Extract the [X, Y] coordinate from the center of the cell holding the provided text.  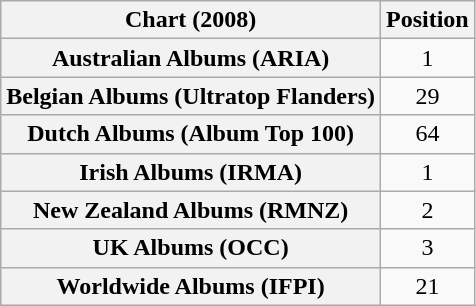
Worldwide Albums (IFPI) [191, 286]
2 [428, 210]
New Zealand Albums (RMNZ) [191, 210]
Australian Albums (ARIA) [191, 58]
Irish Albums (IRMA) [191, 172]
64 [428, 134]
Dutch Albums (Album Top 100) [191, 134]
UK Albums (OCC) [191, 248]
29 [428, 96]
3 [428, 248]
Position [428, 20]
21 [428, 286]
Chart (2008) [191, 20]
Belgian Albums (Ultratop Flanders) [191, 96]
